Output the [X, Y] coordinate of the center of the cell containing the given text.  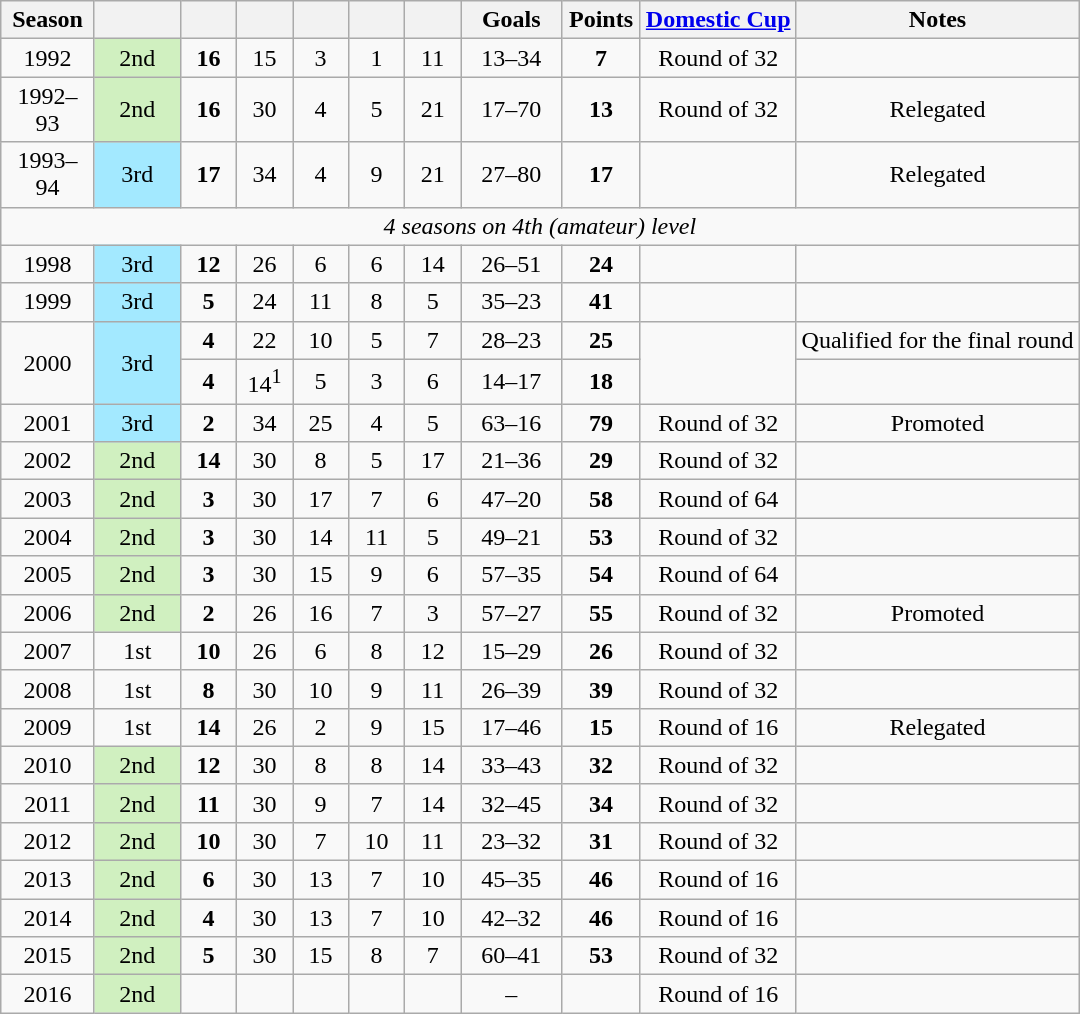
2001 [48, 423]
31 [602, 841]
2010 [48, 765]
32 [602, 765]
2000 [48, 362]
– [512, 994]
2013 [48, 880]
32–45 [512, 803]
1992–93 [48, 110]
2004 [48, 537]
13–34 [512, 58]
35–23 [512, 302]
2008 [48, 689]
54 [602, 575]
2002 [48, 461]
17–70 [512, 110]
60–41 [512, 956]
23–32 [512, 841]
45–35 [512, 880]
Qualified for the final round [938, 340]
18 [602, 382]
1998 [48, 264]
79 [602, 423]
2012 [48, 841]
2011 [48, 803]
57–27 [512, 613]
2016 [48, 994]
Notes [938, 20]
2005 [48, 575]
2014 [48, 918]
57–35 [512, 575]
17–46 [512, 727]
41 [602, 302]
Goals [512, 20]
49–21 [512, 537]
28–23 [512, 340]
55 [602, 613]
27–80 [512, 174]
1993–94 [48, 174]
21–36 [512, 461]
14–17 [512, 382]
39 [602, 689]
2006 [48, 613]
58 [602, 499]
26–39 [512, 689]
2015 [48, 956]
15–29 [512, 651]
2007 [48, 651]
42–32 [512, 918]
141 [264, 382]
Points [602, 20]
2003 [48, 499]
33–43 [512, 765]
29 [602, 461]
Domestic Cup [718, 20]
22 [264, 340]
1992 [48, 58]
47–20 [512, 499]
63–16 [512, 423]
2009 [48, 727]
1 [377, 58]
Season [48, 20]
4 seasons on 4th (amateur) level [540, 226]
26–51 [512, 264]
1999 [48, 302]
